From the cell containing the given text, extract its center point as (x, y) coordinate. 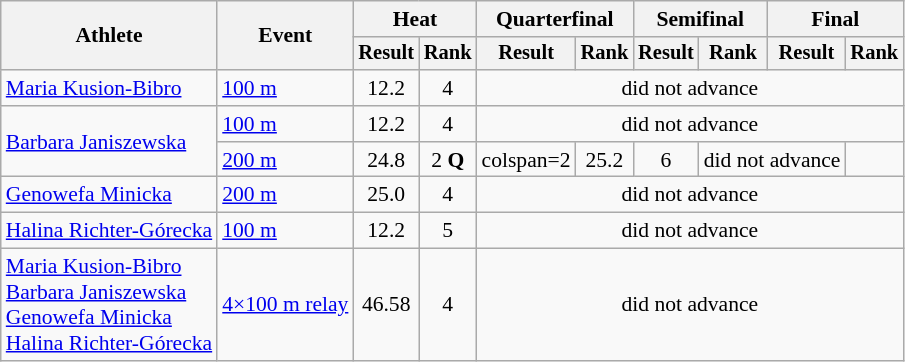
25.2 (605, 160)
colspan=2 (526, 160)
Maria Kusion-Bibro (109, 88)
Barbara Janiszewska (109, 142)
5 (448, 231)
Event (285, 36)
24.8 (386, 160)
Genowefa Minicka (109, 195)
25.0 (386, 195)
Heat (414, 19)
Maria Kusion-BibroBarbara JaniszewskaGenowefa MinickaHalina Richter-Górecka (109, 305)
Halina Richter-Górecka (109, 231)
46.58 (386, 305)
Athlete (109, 36)
2 Q (448, 160)
Quarterfinal (556, 19)
6 (666, 160)
Semifinal (700, 19)
4×100 m relay (285, 305)
Final (835, 19)
